Detect which cell encompasses the target text, then output its (x, y) center coordinate. 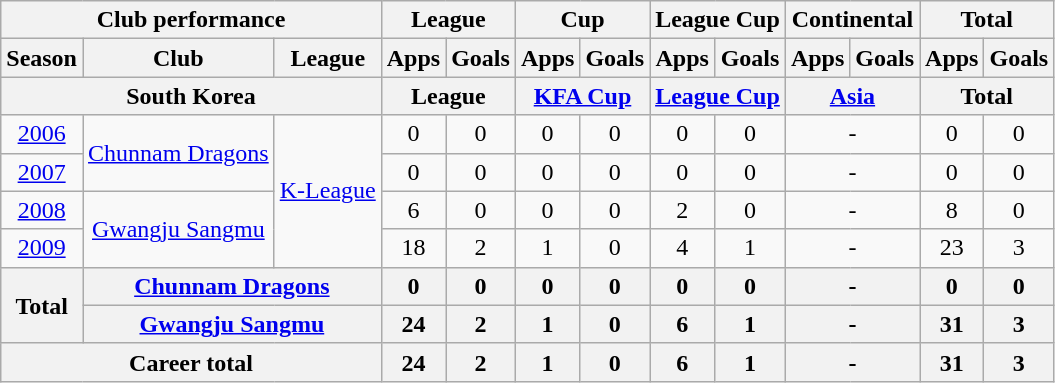
23 (952, 248)
South Korea (191, 96)
KFA Cup (582, 96)
8 (952, 210)
2006 (42, 134)
Career total (191, 362)
Asia (852, 96)
2007 (42, 172)
Season (42, 58)
Cup (582, 20)
Club (178, 58)
2008 (42, 210)
4 (682, 248)
2009 (42, 248)
K-League (328, 191)
Club performance (191, 20)
Continental (852, 20)
18 (413, 248)
